Return the (x, y) coordinate for the center point of the cell that contains the specified text.  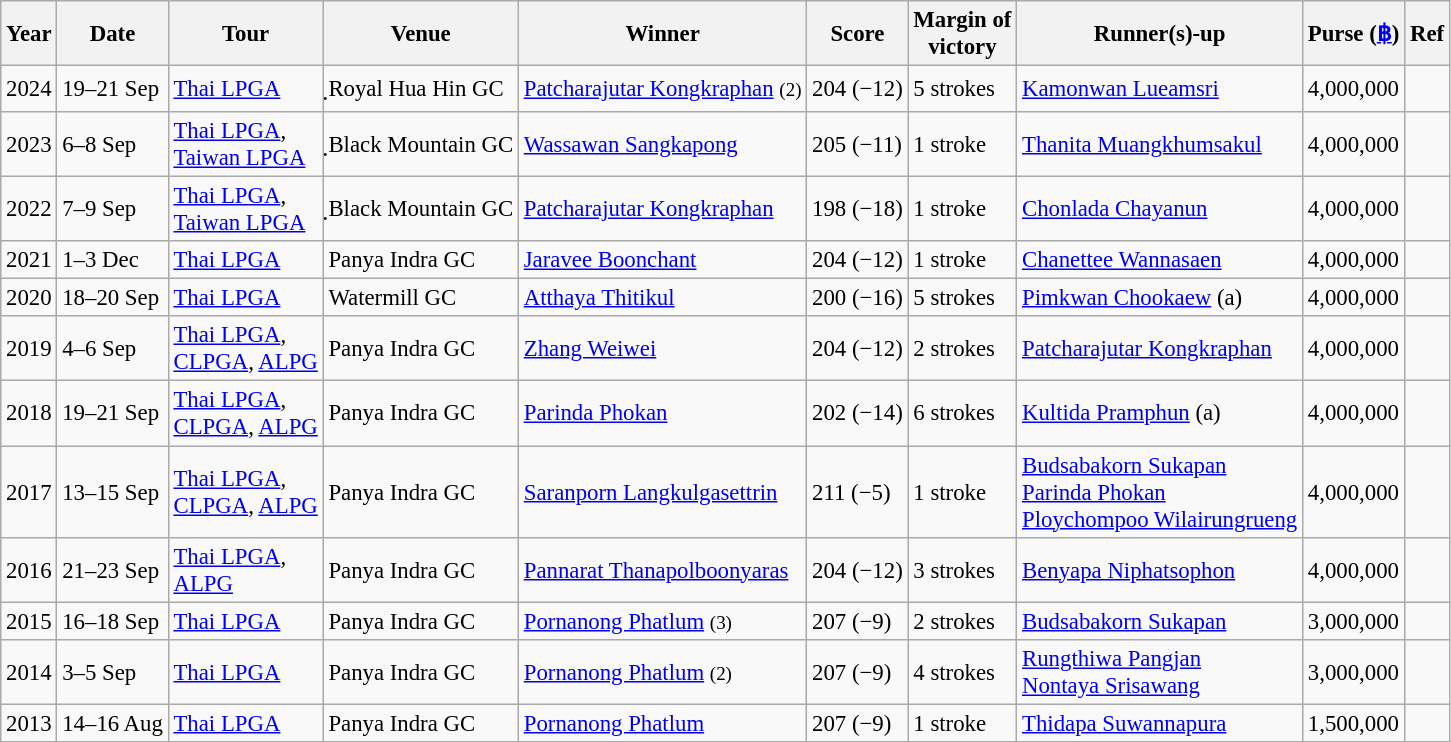
Parinda Phokan (662, 414)
Thidapa Suwannapura (1160, 723)
3–5 Sep (112, 672)
Score (858, 34)
13–15 Sep (112, 492)
Pornanong Phatlum (662, 723)
2016 (29, 570)
2015 (29, 621)
1–3 Dec (112, 260)
Thai LPGA, ALPG (246, 570)
Patcharajutar Kongkraphan (2) (662, 90)
Tour (246, 34)
4 strokes (962, 672)
Thanita Muangkhumsakul (1160, 144)
198 (−18) (858, 210)
Pannarat Thanapolboonyaras (662, 570)
Wassawan Sangkapong (662, 144)
Winner (662, 34)
Runner(s)-up (1160, 34)
200 (−16) (858, 298)
Kamonwan Lueamsri (1160, 90)
2017 (29, 492)
205 (−11) (858, 144)
2024 (29, 90)
Budsabakorn Sukapan (1160, 621)
2019 (29, 348)
2020 (29, 298)
21–23 Sep (112, 570)
18–20 Sep (112, 298)
Rungthiwa Pangjan Nontaya Srisawang (1160, 672)
Pornanong Phatlum (3) (662, 621)
Saranporn Langkulgasettrin (662, 492)
Chanettee Wannasaen (1160, 260)
Ref (1428, 34)
1,500,000 (1353, 723)
Margin ofvictory (962, 34)
14–16 Aug (112, 723)
Chonlada Chayanun (1160, 210)
Year (29, 34)
211 (−5) (858, 492)
Watermill GC (420, 298)
Benyapa Niphatsophon (1160, 570)
16–18 Sep (112, 621)
2018 (29, 414)
Jaravee Boonchant (662, 260)
3 strokes (962, 570)
Venue (420, 34)
2021 (29, 260)
7–9 Sep (112, 210)
4–6 Sep (112, 348)
Atthaya Thitikul (662, 298)
Zhang Weiwei (662, 348)
6–8 Sep (112, 144)
2013 (29, 723)
2023 (29, 144)
202 (−14) (858, 414)
Budsabakorn Sukapan Parinda Phokan Ploychompoo Wilairungrueng (1160, 492)
Pimkwan Chookaew (a) (1160, 298)
2022 (29, 210)
Date (112, 34)
Purse (฿) (1353, 34)
Kultida Pramphun (a) (1160, 414)
ฺRoyal Hua Hin GC (420, 90)
Pornanong Phatlum (2) (662, 672)
6 strokes (962, 414)
2014 (29, 672)
